From the cell containing the given text, extract its center point as [X, Y] coordinate. 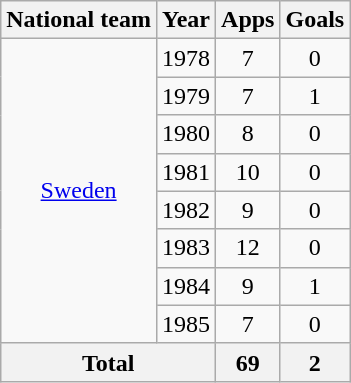
1983 [186, 248]
1979 [186, 96]
Goals [315, 20]
1981 [186, 172]
1984 [186, 286]
8 [248, 134]
Year [186, 20]
Apps [248, 20]
2 [315, 362]
1982 [186, 210]
1978 [186, 58]
1985 [186, 324]
10 [248, 172]
National team [79, 20]
Total [108, 362]
69 [248, 362]
12 [248, 248]
Sweden [79, 191]
1980 [186, 134]
